Return the [x, y] coordinate for the center point of the cell that contains the specified text.  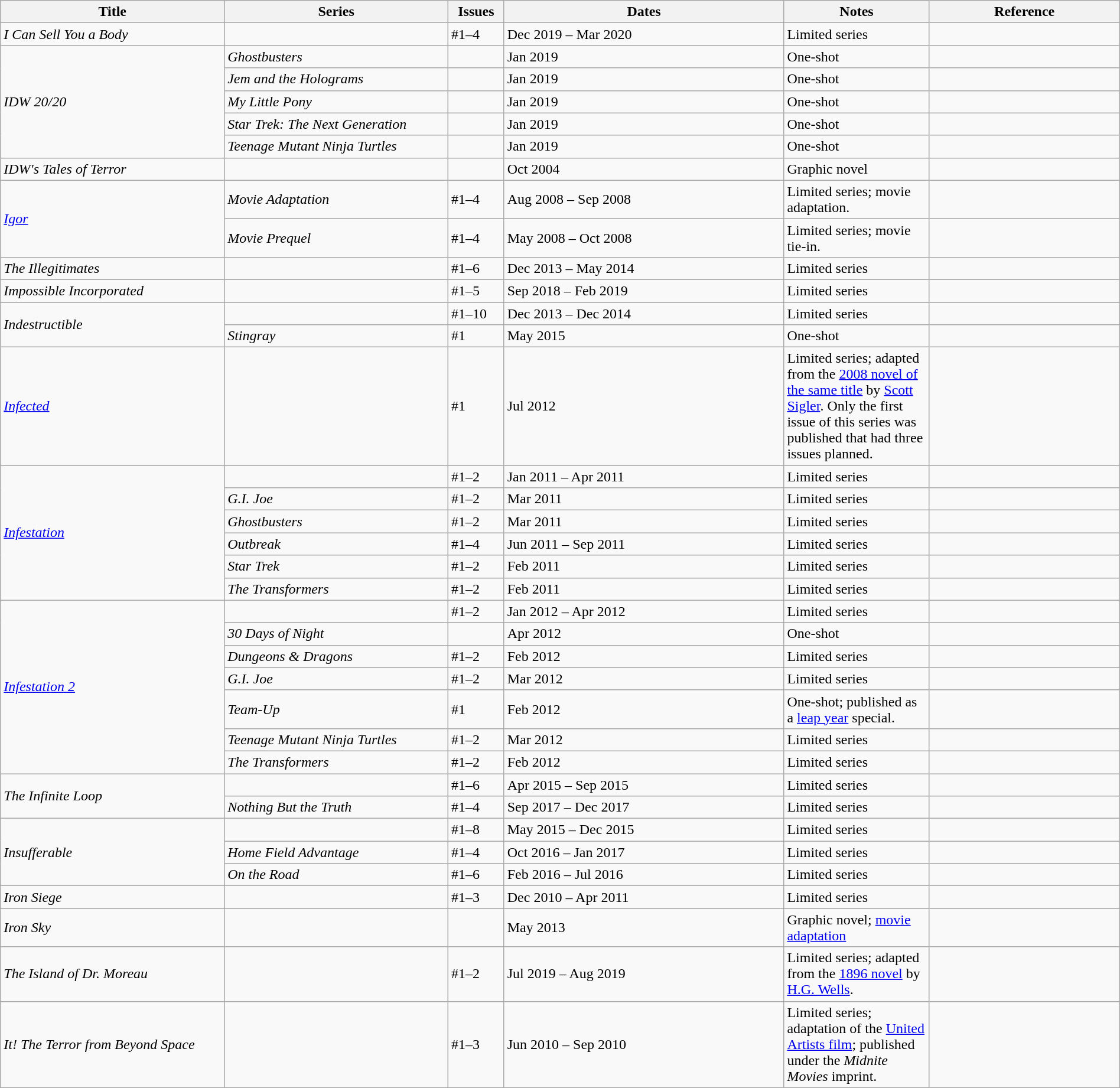
It! The Terror from Beyond Space [112, 1044]
Insufferable [112, 852]
On the Road [337, 875]
Infected [112, 406]
Title [112, 12]
Dec 2013 – May 2014 [644, 268]
The Island of Dr. Moreau [112, 974]
Movie Prequel [337, 237]
Reference [1024, 12]
Dec 2010 – Apr 2011 [644, 897]
May 2008 – Oct 2008 [644, 237]
Nothing But the Truth [337, 807]
I Can Sell You a Body [112, 34]
Dungeons & Dragons [337, 656]
Sep 2018 – Feb 2019 [644, 291]
Home Field Advantage [337, 852]
Infestation [112, 533]
Jun 2011 – Sep 2011 [644, 544]
Jul 2012 [644, 406]
Limited series; movie tie-in. [857, 237]
Infestation 2 [112, 686]
Star Trek: The Next Generation [337, 124]
May 2015 – Dec 2015 [644, 830]
#1–10 [476, 314]
The Illegitimates [112, 268]
One-shot; published as a leap year special. [857, 709]
IDW 20/20 [112, 102]
Dec 2019 – Mar 2020 [644, 34]
#1–8 [476, 830]
Limited series; adapted from the 1896 novel by H.G. Wells. [857, 974]
Iron Siege [112, 897]
Graphic novel; movie adaptation [857, 927]
Notes [857, 12]
Oct 2016 – Jan 2017 [644, 852]
IDW's Tales of Terror [112, 169]
Limited series; movie adaptation. [857, 200]
Jan 2011 – Apr 2011 [644, 477]
Dec 2013 – Dec 2014 [644, 314]
My Little Pony [337, 102]
The Infinite Loop [112, 796]
Igor [112, 219]
Issues [476, 12]
Stingray [337, 336]
Aug 2008 – Sep 2008 [644, 200]
Jem and the Holograms [337, 79]
Sep 2017 – Dec 2017 [644, 807]
Impossible Incorporated [112, 291]
Iron Sky [112, 927]
May 2015 [644, 336]
Star Trek [337, 566]
Indestructible [112, 325]
Feb 2016 – Jul 2016 [644, 875]
Team-Up [337, 709]
Outbreak [337, 544]
Graphic novel [857, 169]
Jun 2010 – Sep 2010 [644, 1044]
Movie Adaptation [337, 200]
30 Days of Night [337, 634]
Apr 2012 [644, 634]
May 2013 [644, 927]
Jul 2019 – Aug 2019 [644, 974]
Jan 2012 – Apr 2012 [644, 611]
Apr 2015 – Sep 2015 [644, 785]
Series [337, 12]
Limited series; adaptation of the United Artists film; published under the Midnite Movies imprint. [857, 1044]
Oct 2004 [644, 169]
#1–5 [476, 291]
Dates [644, 12]
